Output the (x, y) coordinate of the center of the cell containing the given text.  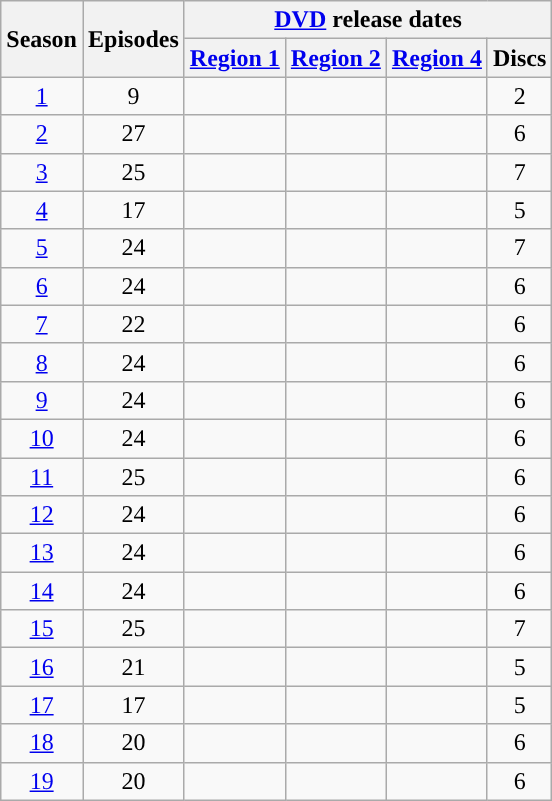
4 (42, 210)
11 (42, 477)
22 (133, 324)
12 (42, 515)
3 (42, 172)
14 (42, 591)
16 (42, 667)
Region 2 (336, 58)
Region 1 (234, 58)
Season (42, 39)
27 (133, 134)
DVD release dates (368, 20)
19 (42, 781)
15 (42, 629)
18 (42, 743)
1 (42, 96)
Episodes (133, 39)
21 (133, 667)
10 (42, 438)
Region 4 (436, 58)
8 (42, 362)
Discs (519, 58)
13 (42, 553)
